Output the (x, y) coordinate of the center of the cell containing the given text.  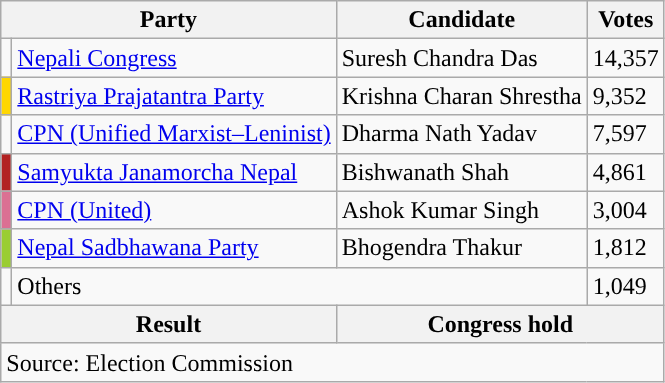
Bishwanath Shah (462, 172)
1,049 (626, 286)
7,597 (626, 134)
Krishna Charan Shrestha (462, 96)
Dharma Nath Yadav (462, 134)
CPN (United) (174, 210)
Others (300, 286)
Nepali Congress (174, 58)
3,004 (626, 210)
9,352 (626, 96)
Source: Election Commission (333, 362)
14,357 (626, 58)
Party (168, 20)
Samyukta Janamorcha Nepal (174, 172)
4,861 (626, 172)
Congress hold (500, 324)
Suresh Chandra Das (462, 58)
Nepal Sadbhawana Party (174, 248)
1,812 (626, 248)
Candidate (462, 20)
Result (168, 324)
Rastriya Prajatantra Party (174, 96)
CPN (Unified Marxist–Leninist) (174, 134)
Votes (626, 20)
Ashok Kumar Singh (462, 210)
Bhogendra Thakur (462, 248)
